Determine the (X, Y) coordinate at the center of the cell enclosing the given text.  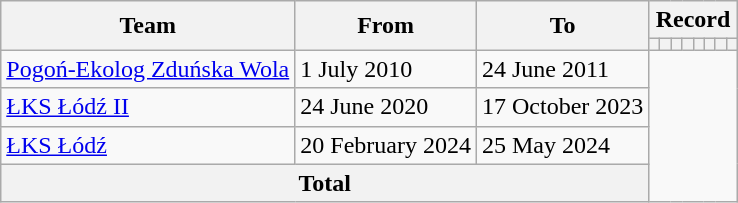
25 May 2024 (562, 145)
24 June 2011 (562, 69)
Total (325, 183)
ŁKS Łódź (148, 145)
To (562, 26)
Team (148, 26)
Record (693, 20)
17 October 2023 (562, 107)
20 February 2024 (386, 145)
ŁKS Łódź II (148, 107)
Pogoń-Ekolog Zduńska Wola (148, 69)
1 July 2010 (386, 69)
From (386, 26)
24 June 2020 (386, 107)
